Pinpoint the cell where the given text exists, returning its (X, Y) midpoint coordinate. 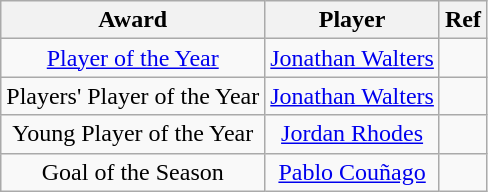
Players' Player of the Year (133, 96)
Award (133, 20)
Goal of the Season (133, 172)
Player of the Year (133, 58)
Young Player of the Year (133, 134)
Ref (462, 20)
Pablo Couñago (352, 172)
Player (352, 20)
Jordan Rhodes (352, 134)
